Return the [X, Y] coordinate for the center point of the cell that contains the specified text.  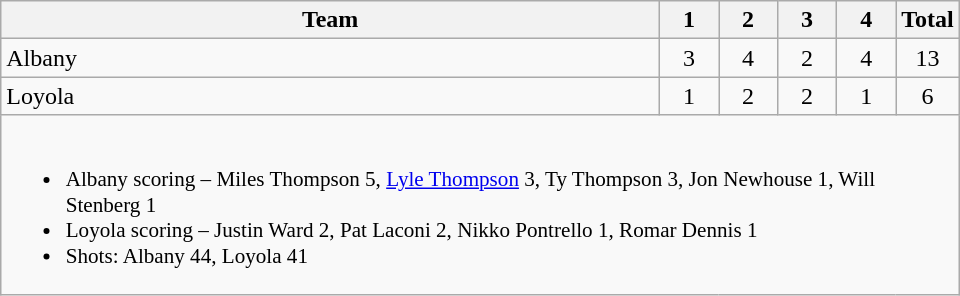
Loyola [330, 96]
13 [928, 58]
Team [330, 20]
Albany [330, 58]
6 [928, 96]
Total [928, 20]
